From the cell containing the given text, extract its center point as [X, Y] coordinate. 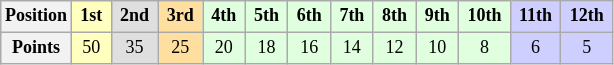
5th [266, 16]
35 [134, 48]
6 [536, 48]
16 [310, 48]
11th [536, 16]
6th [310, 16]
20 [224, 48]
12 [394, 48]
25 [180, 48]
4th [224, 16]
10 [438, 48]
10th [485, 16]
Points [36, 48]
8th [394, 16]
8 [485, 48]
5 [587, 48]
3rd [180, 16]
1st [91, 16]
50 [91, 48]
9th [438, 16]
Position [36, 16]
18 [266, 48]
12th [587, 16]
14 [352, 48]
2nd [134, 16]
7th [352, 16]
